Output the (X, Y) coordinate of the center of the cell containing the given text.  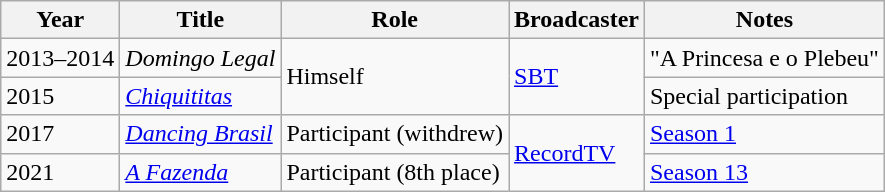
"A Princesa e o Plebeu" (764, 58)
Participant (8th place) (395, 172)
Domingo Legal (200, 58)
Notes (764, 20)
2013–2014 (60, 58)
Himself (395, 77)
A Fazenda (200, 172)
Year (60, 20)
Season 13 (764, 172)
SBT (577, 77)
Dancing Brasil (200, 134)
2015 (60, 96)
2017 (60, 134)
Chiquititas (200, 96)
Participant (withdrew) (395, 134)
Role (395, 20)
2021 (60, 172)
Title (200, 20)
Broadcaster (577, 20)
Season 1 (764, 134)
Special participation (764, 96)
RecordTV (577, 153)
